Locate the cell with the specified text and output its [X, Y] center coordinate. 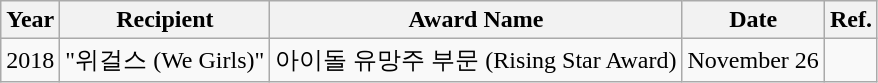
Year [30, 20]
Date [753, 20]
Ref. [850, 20]
아이돌 유망주 부문 (Rising Star Award) [476, 60]
2018 [30, 60]
Recipient [165, 20]
Award Name [476, 20]
"위걸스 (We Girls)" [165, 60]
November 26 [753, 60]
